For the text-containing cell, return its midpoint in [x, y] coordinate format. 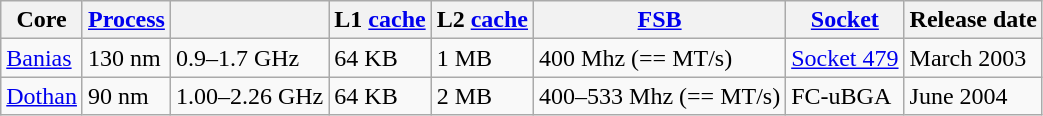
Core [42, 20]
0.9–1.7 GHz [249, 58]
Process [126, 20]
Socket [845, 20]
Banias [42, 58]
L1 cache [380, 20]
June 2004 [973, 96]
FSB [660, 20]
FC-uBGA [845, 96]
Socket 479 [845, 58]
2 MB [482, 96]
130 nm [126, 58]
400 Mhz (== MT/s) [660, 58]
400–533 Mhz (== MT/s) [660, 96]
Dothan [42, 96]
Release date [973, 20]
L2 cache [482, 20]
1 MB [482, 58]
March 2003 [973, 58]
90 nm [126, 96]
1.00–2.26 GHz [249, 96]
